Identify which cell holds the provided text, then report its [X, Y] central coordinate. 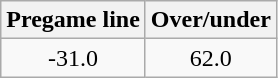
62.0 [210, 58]
Over/under [210, 20]
Pregame line [74, 20]
-31.0 [74, 58]
